Scan for the cell matching the given text and deliver its (X, Y) coordinate at center. 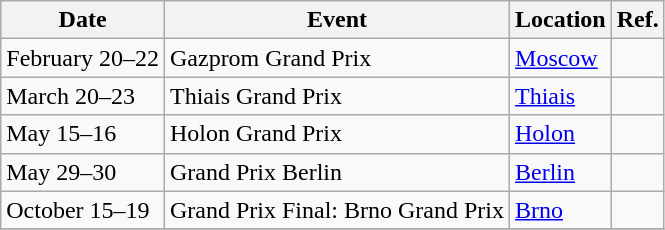
Moscow (561, 58)
Grand Prix Berlin (336, 172)
Date (83, 20)
Berlin (561, 172)
Ref. (638, 20)
May 29–30 (83, 172)
Brno (561, 210)
February 20–22 (83, 58)
May 15–16 (83, 134)
Location (561, 20)
October 15–19 (83, 210)
Event (336, 20)
March 20–23 (83, 96)
Holon (561, 134)
Holon Grand Prix (336, 134)
Gazprom Grand Prix (336, 58)
Thiais Grand Prix (336, 96)
Thiais (561, 96)
Grand Prix Final: Brno Grand Prix (336, 210)
